Capture the cell that displays the provided text and extract its (x, y) central coordinate. 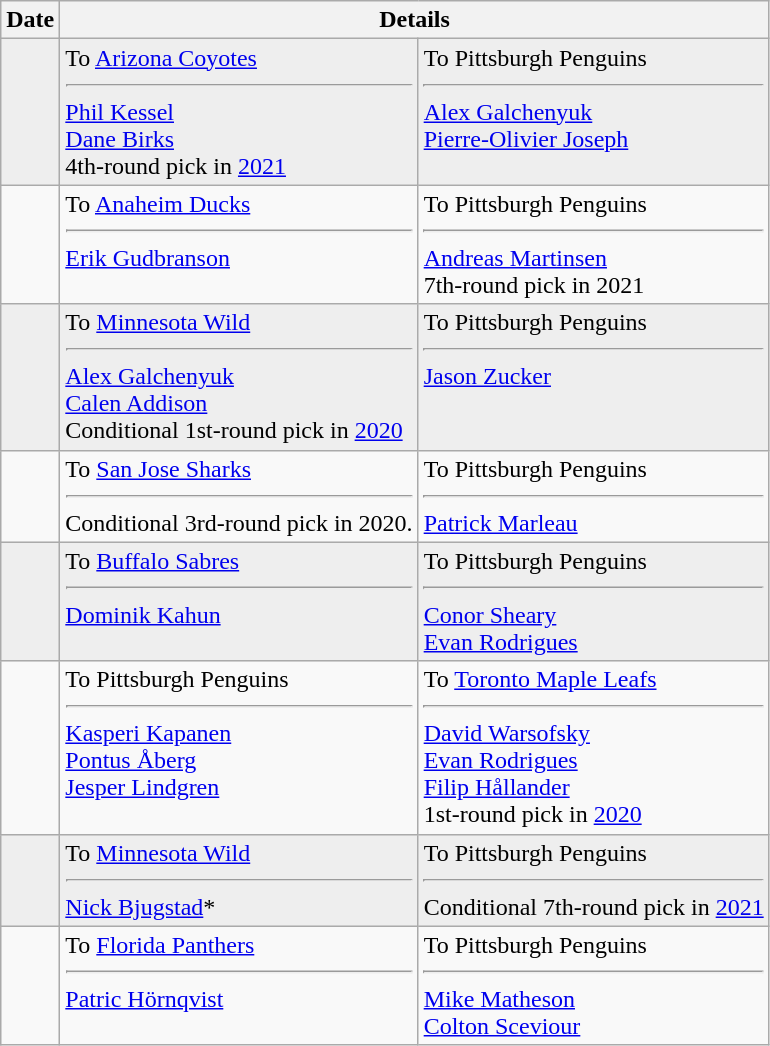
To Pittsburgh PenguinsAndreas Martinsen7th-round pick in 2021 (594, 244)
To Pittsburgh PenguinsConditional 7th-round pick in 2021 (594, 880)
To Florida PanthersPatric Hörnqvist (239, 986)
To Anaheim DucksErik Gudbranson (239, 244)
To Pittsburgh PenguinsJason Zucker (594, 377)
To Arizona CoyotesPhil KesselDane Birks4th-round pick in 2021 (239, 112)
To Pittsburgh PenguinsAlex GalchenyukPierre-Olivier Joseph (594, 112)
To Pittsburgh PenguinsMike MathesonColton Sceviour (594, 986)
To Toronto Maple LeafsDavid WarsofskyEvan RodriguesFilip Hållander1st-round pick in 2020 (594, 748)
To San Jose SharksConditional 3rd-round pick in 2020. (239, 496)
To Pittsburgh PenguinsKasperi KapanenPontus ÅbergJesper Lindgren (239, 748)
To Minnesota WildAlex GalchenyukCalen AddisonConditional 1st-round pick in 2020 (239, 377)
To Pittsburgh PenguinsConor ShearyEvan Rodrigues (594, 602)
Date (30, 20)
To Minnesota WildNick Bjugstad* (239, 880)
Details (414, 20)
To Pittsburgh PenguinsPatrick Marleau (594, 496)
To Buffalo SabresDominik Kahun (239, 602)
